Determine the (x, y) coordinate at the center of the cell enclosing the given text.  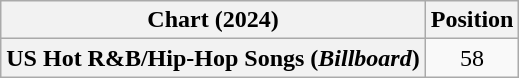
Position (472, 20)
US Hot R&B/Hip-Hop Songs (Billboard) (213, 58)
58 (472, 58)
Chart (2024) (213, 20)
